Return the (x, y) coordinate for the center point of the cell that contains the specified text.  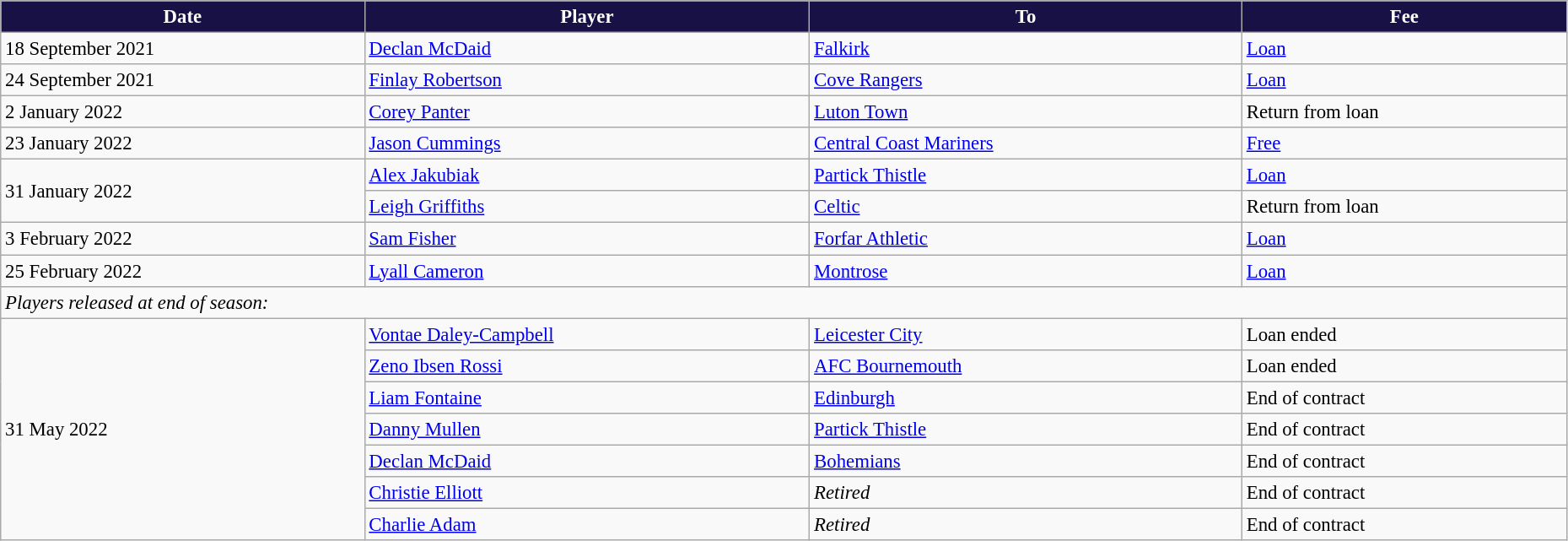
18 September 2021 (182, 49)
Finlay Robertson (587, 80)
Vontae Daley-Campbell (587, 334)
25 February 2022 (182, 271)
Lyall Cameron (587, 271)
Christie Elliott (587, 493)
24 September 2021 (182, 80)
Charlie Adam (587, 524)
Liam Fontaine (587, 398)
Cove Rangers (1026, 80)
Falkirk (1026, 49)
Bohemians (1026, 461)
Date (182, 17)
23 January 2022 (182, 143)
Player (587, 17)
Alex Jakubiak (587, 176)
Leigh Griffiths (587, 207)
31 May 2022 (182, 429)
Danny Mullen (587, 430)
Zeno Ibsen Rossi (587, 365)
Jason Cummings (587, 143)
To (1026, 17)
Fee (1404, 17)
Central Coast Mariners (1026, 143)
3 February 2022 (182, 239)
2 January 2022 (182, 112)
Sam Fisher (587, 239)
Montrose (1026, 271)
Leicester City (1026, 334)
Forfar Athletic (1026, 239)
Luton Town (1026, 112)
Celtic (1026, 207)
31 January 2022 (182, 191)
AFC Bournemouth (1026, 365)
Edinburgh (1026, 398)
Free (1404, 143)
Players released at end of season: (784, 302)
Corey Panter (587, 112)
